Pinpoint the cell where the given text exists, returning its [x, y] midpoint coordinate. 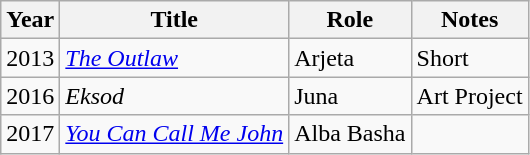
Alba Basha [350, 134]
2017 [30, 134]
Role [350, 20]
Juna [350, 96]
Notes [470, 20]
Short [470, 58]
You Can Call Me John [174, 134]
Art Project [470, 96]
2013 [30, 58]
Eksod [174, 96]
2016 [30, 96]
Year [30, 20]
Title [174, 20]
Arjeta [350, 58]
The Outlaw [174, 58]
